Scan for the cell matching the given text and deliver its (X, Y) coordinate at center. 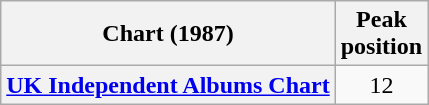
UK Independent Albums Chart (168, 85)
12 (381, 85)
Peakposition (381, 34)
Chart (1987) (168, 34)
